Determine the [X, Y] coordinate at the center of the cell enclosing the given text.  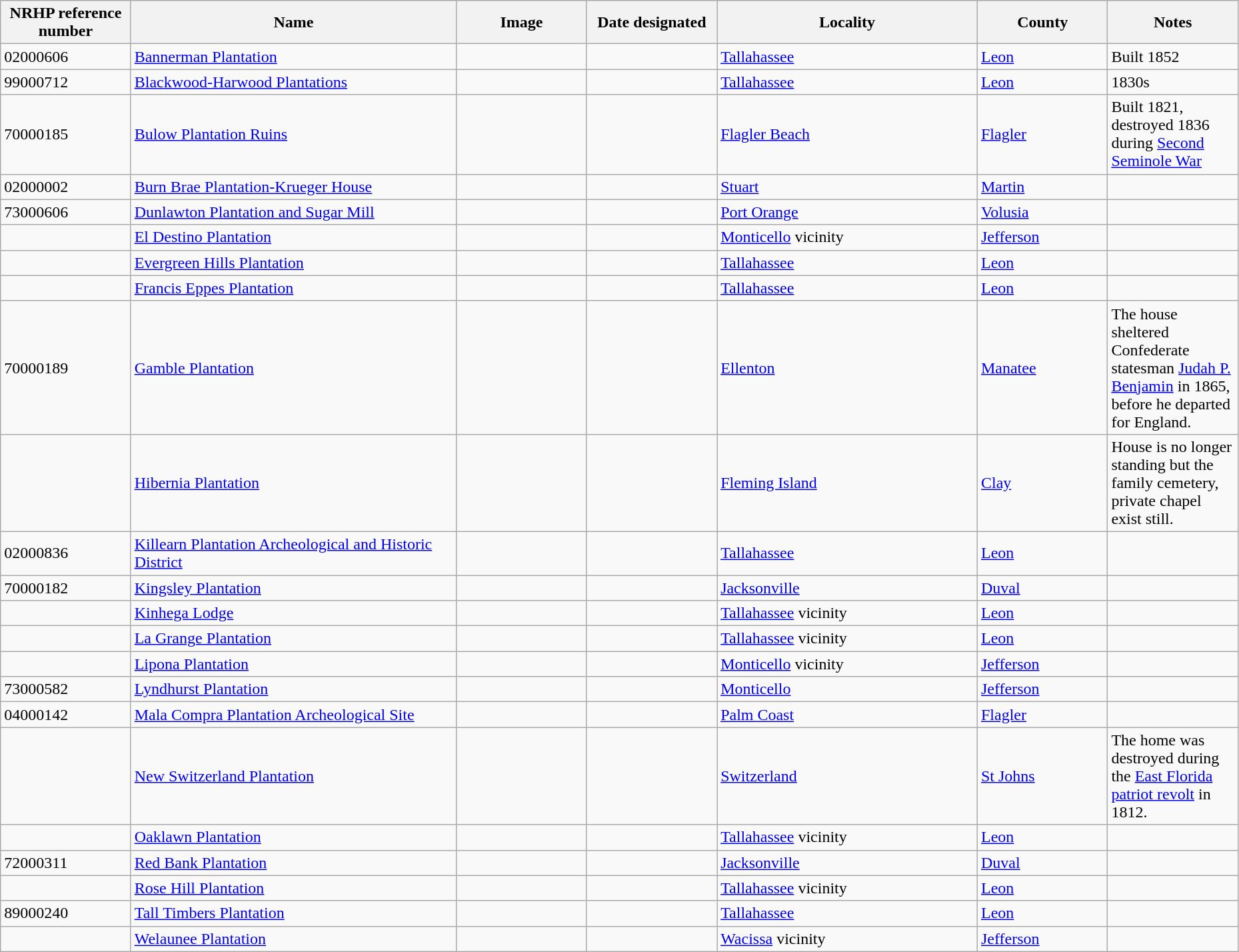
Port Orange [848, 212]
Built 1852 [1173, 57]
Bannerman Plantation [293, 57]
Evergreen Hills Plantation [293, 263]
Tall Timbers Plantation [293, 913]
70000182 [65, 587]
Fleming Island [848, 483]
Switzerland [848, 776]
1830s [1173, 82]
89000240 [65, 913]
Kinhega Lodge [293, 613]
02000002 [65, 187]
Image [521, 23]
Welaunee Plantation [293, 939]
Notes [1173, 23]
Blackwood-Harwood Plantations [293, 82]
Bulow Plantation Ruins [293, 135]
The house sheltered Confederate statesman Judah P. Benjamin in 1865, before he departed for England. [1173, 367]
Lyndhurst Plantation [293, 689]
Burn Brae Plantation-Krueger House [293, 187]
Rose Hill Plantation [293, 888]
Monticello [848, 689]
New Switzerland Plantation [293, 776]
La Grange Plantation [293, 639]
04000142 [65, 715]
02000606 [65, 57]
Francis Eppes Plantation [293, 288]
Killearn Plantation Archeological and Historic District [293, 553]
Palm Coast [848, 715]
Locality [848, 23]
St Johns [1042, 776]
Date designated [652, 23]
Kingsley Plantation [293, 587]
Volusia [1042, 212]
72000311 [65, 863]
Mala Compra Plantation Archeological Site [293, 715]
73000582 [65, 689]
Flagler Beach [848, 135]
99000712 [65, 82]
Name [293, 23]
Dunlawton Plantation and Sugar Mill [293, 212]
73000606 [65, 212]
Wacissa vicinity [848, 939]
Stuart [848, 187]
The home was destroyed during the East Florida patriot revolt in 1812. [1173, 776]
Gamble Plantation [293, 367]
Manatee [1042, 367]
NRHP reference number [65, 23]
Hibernia Plantation [293, 483]
House is no longer standing but the family cemetery, private chapel exist still. [1173, 483]
Oaklawn Plantation [293, 837]
02000836 [65, 553]
70000189 [65, 367]
El Destino Plantation [293, 237]
Red Bank Plantation [293, 863]
Built 1821, destroyed 1836 during Second Seminole War [1173, 135]
Clay [1042, 483]
70000185 [65, 135]
Martin [1042, 187]
Ellenton [848, 367]
County [1042, 23]
Lipona Plantation [293, 664]
